Identify which cell holds the provided text, then report its (X, Y) central coordinate. 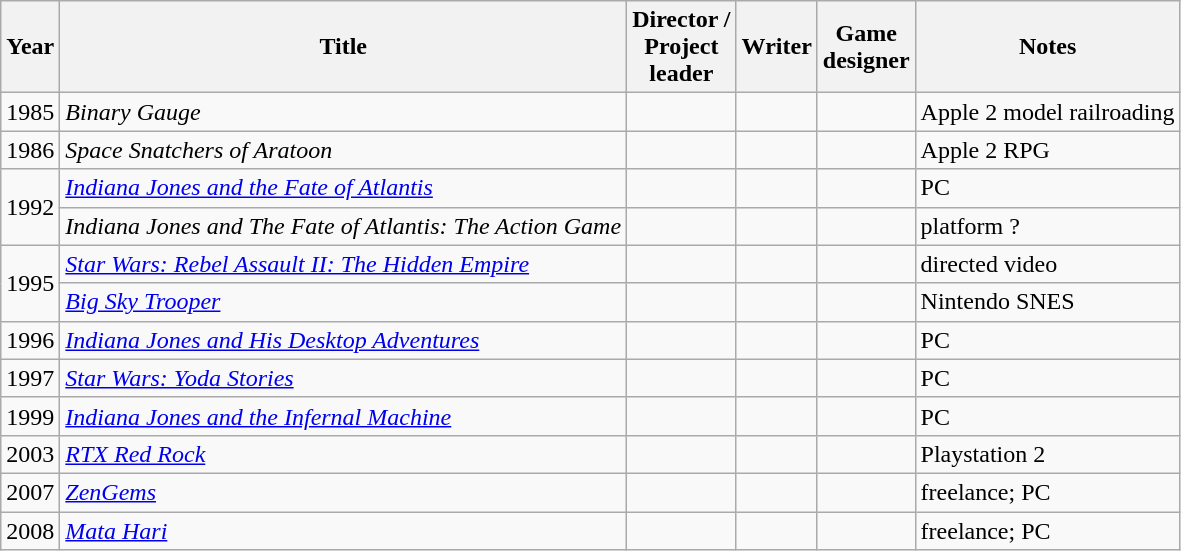
Space Snatchers of Aratoon (344, 150)
1986 (30, 150)
Nintendo SNES (1048, 302)
Apple 2 model railroading (1048, 112)
2007 (30, 492)
Star Wars: Yoda Stories (344, 378)
2008 (30, 531)
1995 (30, 283)
2003 (30, 454)
directed video (1048, 264)
Director /Projectleader (682, 47)
Title (344, 47)
platform ? (1048, 226)
1985 (30, 112)
Playstation 2 (1048, 454)
1996 (30, 340)
Notes (1048, 47)
1997 (30, 378)
Indiana Jones and the Infernal Machine (344, 416)
Mata Hari (344, 531)
Year (30, 47)
Binary Gauge (344, 112)
1999 (30, 416)
ZenGems (344, 492)
Indiana Jones and the Fate of Atlantis (344, 188)
Star Wars: Rebel Assault II: The Hidden Empire (344, 264)
Big Sky Trooper (344, 302)
Gamedesigner (866, 47)
1992 (30, 207)
Indiana Jones and The Fate of Atlantis: The Action Game (344, 226)
RTX Red Rock (344, 454)
Apple 2 RPG (1048, 150)
Indiana Jones and His Desktop Adventures (344, 340)
Writer (776, 47)
